Capture the cell that displays the provided text and extract its [X, Y] central coordinate. 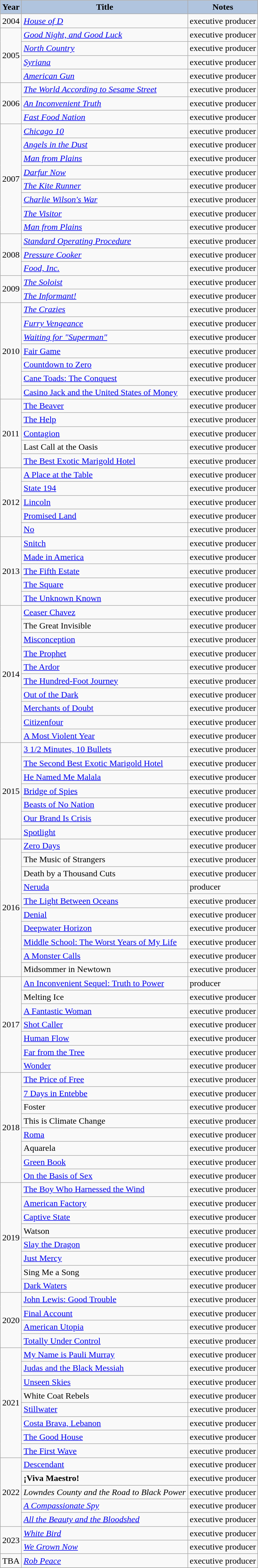
Shot Caller [105, 1024]
American Factory [105, 1203]
2023 [11, 1540]
Slay the Dragon [105, 1244]
Unseen Skies [105, 1382]
Merchants of Doubt [105, 708]
The Soloist [105, 282]
A Monster Calls [105, 956]
Totally Under Control [105, 1341]
A Place at the Table [105, 475]
On the Basis of Sex [105, 1176]
2021 [11, 1403]
John Lewis: Good Trouble [105, 1300]
Made in America [105, 557]
Darfur Now [105, 172]
Syriana [105, 62]
2010 [11, 351]
Sing Me a Song [105, 1272]
Furry Vengeance [105, 323]
Lowndes County and the Road to Black Power [105, 1492]
2009 [11, 289]
Charlie Wilson's War [105, 200]
The Crazies [105, 310]
Midsommer in Newtown [105, 969]
Far from the Tree [105, 1052]
Green Book [105, 1162]
Wonder [105, 1066]
2022 [11, 1492]
White Bird [105, 1533]
We Grown Now [105, 1547]
The Help [105, 420]
The Boy Who Harnessed the Wind [105, 1189]
The Kite Runner [105, 186]
Good Night, and Good Luck [105, 35]
American Gun [105, 76]
2019 [11, 1237]
2020 [11, 1320]
Captive State [105, 1217]
Misconception [105, 640]
Rob Peace [105, 1561]
My Name is Pauli Murray [105, 1355]
Dark Waters [105, 1286]
2004 [11, 21]
2008 [11, 255]
Deepwater Horizon [105, 928]
Human Flow [105, 1038]
Watson [105, 1231]
2014 [11, 674]
The Square [105, 584]
North Country [105, 48]
Notes [223, 7]
The Ardor [105, 667]
The First Wave [105, 1451]
A Fantastic Woman [105, 1011]
Chicago 10 [105, 131]
Foster [105, 1107]
2007 [11, 179]
Food, Inc. [105, 268]
The Price of Free [105, 1080]
The Unknown Known [105, 598]
The Prophet [105, 653]
A Compassionate Spy [105, 1506]
Melting Ice [105, 997]
Year [11, 7]
¡Viva Maestro! [105, 1478]
Cane Toads: The Conquest [105, 378]
A Most Violent Year [105, 736]
2016 [11, 908]
Judas and the Black Messiah [105, 1368]
2011 [11, 433]
2013 [11, 571]
Pressure Cooker [105, 255]
American Utopia [105, 1327]
House of D [105, 21]
The Second Best Exotic Marigold Hotel [105, 763]
The Light Between Oceans [105, 901]
The Best Exotic Marigold Hotel [105, 461]
Middle School: The Worst Years of My Life [105, 942]
Last Call at the Oasis [105, 447]
Contagion [105, 433]
2018 [11, 1128]
Descendant [105, 1464]
Stillwater [105, 1409]
The World According to Sesame Street [105, 90]
Waiting for "Superman" [105, 337]
The Hundred-Foot Journey [105, 681]
Roma [105, 1135]
Countdown to Zero [105, 364]
Ceaser Chavez [105, 612]
The Informant! [105, 296]
Fair Game [105, 351]
Promised Land [105, 516]
Out of the Dark [105, 695]
2017 [11, 1024]
Death by a Thousand Cuts [105, 873]
Bridge of Spies [105, 791]
Title [105, 7]
The Music of Strangers [105, 860]
Standard Operating Procedure [105, 241]
Denial [105, 915]
2005 [11, 55]
2012 [11, 502]
An Inconvenient Truth [105, 103]
State 194 [105, 488]
The Fifth Estate [105, 571]
Lincoln [105, 502]
The Great Invisible [105, 626]
Zero Days [105, 846]
Spotlight [105, 832]
7 Days in Entebbe [105, 1093]
White Coat Rebels [105, 1396]
Final Account [105, 1313]
The Visitor [105, 213]
TBA [11, 1561]
Our Brand Is Crisis [105, 818]
He Named Me Malala [105, 777]
Fast Food Nation [105, 117]
2006 [11, 103]
3 1/2 Minutes, 10 Bullets [105, 750]
The Beaver [105, 406]
Aquarela [105, 1148]
Just Mercy [105, 1258]
Costa Brava, Lebanon [105, 1423]
No [105, 530]
Citizenfour [105, 722]
Snitch [105, 543]
An Inconvenient Sequel: Truth to Power [105, 983]
Beasts of No Nation [105, 804]
Neruda [105, 887]
Casino Jack and the United States of Money [105, 392]
Angels in the Dust [105, 144]
2015 [11, 791]
All the Beauty and the Bloodshed [105, 1520]
This is Climate Change [105, 1121]
The Good House [105, 1437]
